Search for the cell housing the specified text and yield its (X, Y) center coordinate. 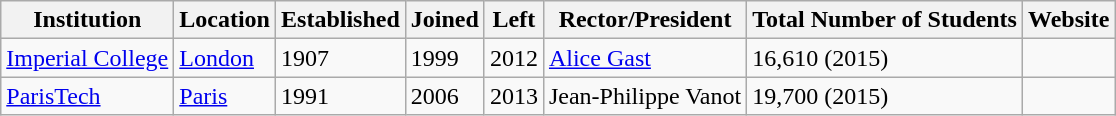
19,700 (2015) (885, 96)
ParisTech (88, 96)
2013 (514, 96)
Paris (225, 96)
Joined (444, 20)
Rector/President (644, 20)
Website (1068, 20)
Alice Gast (644, 58)
Jean-Philippe Vanot (644, 96)
Location (225, 20)
Left (514, 20)
16,610 (2015) (885, 58)
1999 (444, 58)
Total Number of Students (885, 20)
2006 (444, 96)
Imperial College (88, 58)
1991 (341, 96)
2012 (514, 58)
London (225, 58)
Institution (88, 20)
Established (341, 20)
1907 (341, 58)
